Output the [X, Y] coordinate of the center of the cell containing the given text.  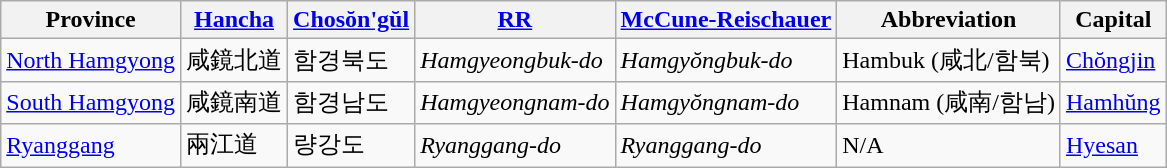
N/A [949, 146]
兩江道 [234, 146]
South Hamgyong [91, 102]
량강도 [352, 146]
Hyesan [1113, 146]
McCune-Reischauer [726, 20]
Chosŏn'gŭl [352, 20]
Chŏngjin [1113, 60]
咸鏡南道 [234, 102]
Hamgyŏngbuk-do [726, 60]
Province [91, 20]
Capital [1113, 20]
咸鏡北道 [234, 60]
함경북도 [352, 60]
Ryanggang [91, 146]
Hamgyeongnam-do [515, 102]
함경남도 [352, 102]
RR [515, 20]
Abbreviation [949, 20]
Hamgyŏngnam-do [726, 102]
Hancha [234, 20]
Hambuk (咸北/함북) [949, 60]
Hamnam (咸南/함남) [949, 102]
North Hamgyong [91, 60]
Hamhŭng [1113, 102]
Hamgyeongbuk-do [515, 60]
